From the cell containing the given text, extract its center point as [X, Y] coordinate. 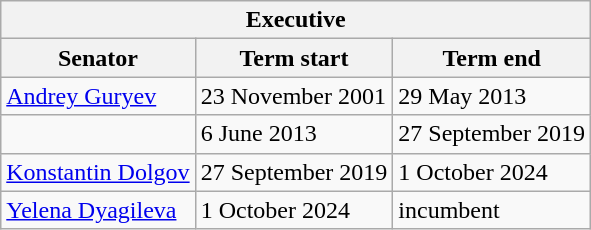
Executive [296, 20]
Term start [294, 58]
Andrey Guryev [98, 96]
incumbent [492, 210]
Term end [492, 58]
29 May 2013 [492, 96]
6 June 2013 [294, 134]
Yelena Dyagileva [98, 210]
23 November 2001 [294, 96]
Konstantin Dolgov [98, 172]
Senator [98, 58]
